Locate the cell with the specified text and output its (X, Y) center coordinate. 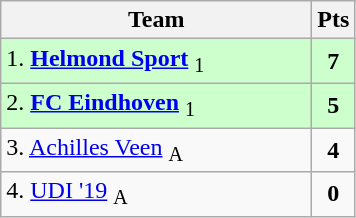
1. Helmond Sport 1 (156, 61)
4 (334, 150)
Team (156, 20)
Pts (334, 20)
4. UDI '19 A (156, 194)
2. FC Eindhoven 1 (156, 105)
3. Achilles Veen A (156, 150)
7 (334, 61)
0 (334, 194)
5 (334, 105)
